Locate the cell with the specified text and output its (X, Y) center coordinate. 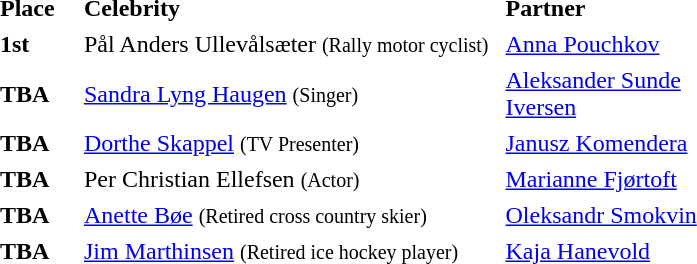
Pål Anders Ullevålsæter (Rally motor cyclist) (290, 44)
Per Christian Ellefsen (Actor) (290, 180)
Anette Bøe (Retired cross country skier) (290, 216)
Dorthe Skappel (TV Presenter) (290, 144)
Sandra Lyng Haugen (Singer) (290, 94)
